Capture the cell that displays the provided text and extract its [X, Y] central coordinate. 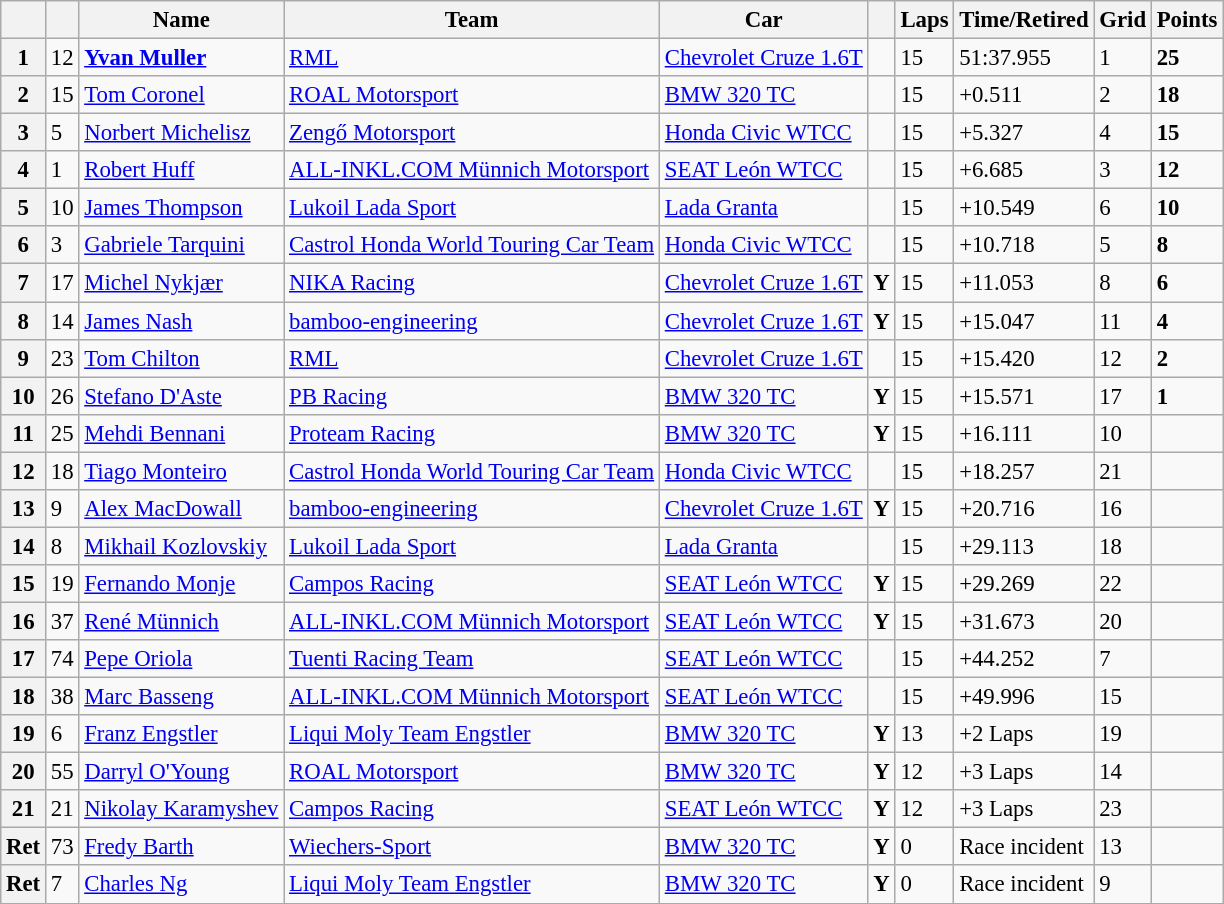
+29.269 [1024, 584]
Fredy Barth [182, 847]
55 [62, 772]
+11.053 [1024, 283]
Yvan Muller [182, 58]
René Münnich [182, 621]
+29.113 [1024, 546]
37 [62, 621]
Points [1186, 20]
Tom Coronel [182, 95]
73 [62, 847]
74 [62, 659]
Time/Retired [1024, 20]
+15.420 [1024, 358]
Robert Huff [182, 170]
Stefano D'Aste [182, 396]
38 [62, 697]
Team [472, 20]
+20.716 [1024, 509]
+31.673 [1024, 621]
Michel Nykjær [182, 283]
+2 Laps [1024, 734]
Tiago Monteiro [182, 471]
Fernando Monje [182, 584]
Franz Engstler [182, 734]
Laps [924, 20]
Pepe Oriola [182, 659]
Grid [1122, 20]
Darryl O'Young [182, 772]
James Nash [182, 321]
Wiechers-Sport [472, 847]
+15.571 [1024, 396]
+44.252 [1024, 659]
Norbert Michelisz [182, 133]
+5.327 [1024, 133]
26 [62, 396]
Zengő Motorsport [472, 133]
Alex MacDowall [182, 509]
Tom Chilton [182, 358]
+16.111 [1024, 433]
Marc Basseng [182, 697]
+0.511 [1024, 95]
Tuenti Racing Team [472, 659]
Gabriele Tarquini [182, 245]
Charles Ng [182, 885]
Name [182, 20]
+6.685 [1024, 170]
Car [764, 20]
PB Racing [472, 396]
Nikolay Karamyshev [182, 809]
+18.257 [1024, 471]
+10.718 [1024, 245]
+49.996 [1024, 697]
+15.047 [1024, 321]
James Thompson [182, 208]
22 [1122, 584]
+10.549 [1024, 208]
Mikhail Kozlovskiy [182, 546]
Proteam Racing [472, 433]
51:37.955 [1024, 58]
NIKA Racing [472, 283]
Mehdi Bennani [182, 433]
